Scan for the cell matching the given text and deliver its (x, y) coordinate at center. 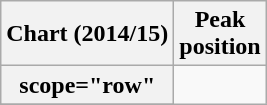
Chart (2014/15) (88, 34)
scope="row" (88, 85)
Peakposition (220, 34)
